Scan for the cell matching the given text and deliver its (X, Y) coordinate at center. 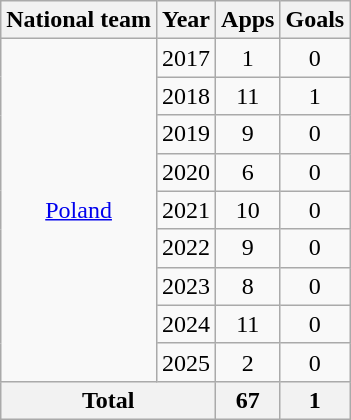
Goals (315, 20)
67 (248, 400)
2023 (186, 286)
National team (79, 20)
2 (248, 362)
2021 (186, 210)
6 (248, 172)
2024 (186, 324)
Total (108, 400)
Poland (79, 210)
Apps (248, 20)
2020 (186, 172)
2019 (186, 134)
Year (186, 20)
8 (248, 286)
2018 (186, 96)
2022 (186, 248)
2017 (186, 58)
2025 (186, 362)
10 (248, 210)
